Find where the given text appears and provide that cell's center as (X, Y) coordinate. 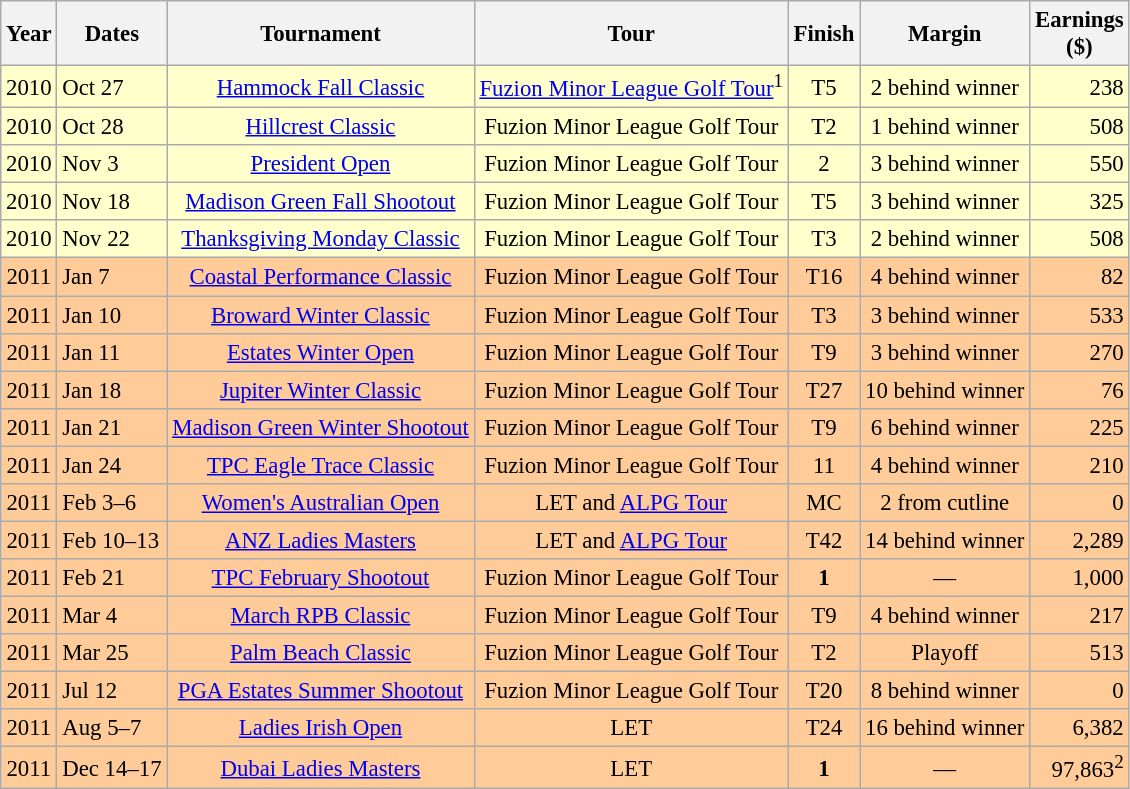
Fuzion Minor League Golf Tour1 (631, 87)
217 (1080, 615)
TPC February Shootout (320, 578)
76 (1080, 390)
Madison Green Winter Shootout (320, 427)
Nov 3 (112, 164)
Nov 22 (112, 239)
2 from cutline (945, 503)
Jan 11 (112, 352)
533 (1080, 315)
97,8632 (1080, 768)
Playoff (945, 653)
Women's Australian Open (320, 503)
Dubai Ladies Masters (320, 768)
10 behind winner (945, 390)
Mar 25 (112, 653)
MC (824, 503)
1,000 (1080, 578)
ANZ Ladies Masters (320, 540)
Hammock Fall Classic (320, 87)
6 behind winner (945, 427)
Ladies Irish Open (320, 728)
Jan 10 (112, 315)
Jan 24 (112, 465)
Coastal Performance Classic (320, 277)
T24 (824, 728)
513 (1080, 653)
Feb 3–6 (112, 503)
14 behind winner (945, 540)
Year (29, 34)
2,289 (1080, 540)
Jan 18 (112, 390)
Jupiter Winter Classic (320, 390)
Finish (824, 34)
82 (1080, 277)
Aug 5–7 (112, 728)
238 (1080, 87)
Feb 10–13 (112, 540)
Madison Green Fall Shootout (320, 202)
TPC Eagle Trace Classic (320, 465)
270 (1080, 352)
Jan 21 (112, 427)
Broward Winter Classic (320, 315)
Margin (945, 34)
2 (824, 164)
Jan 7 (112, 277)
March RPB Classic (320, 615)
Oct 28 (112, 127)
T42 (824, 540)
Tour (631, 34)
Jul 12 (112, 691)
16 behind winner (945, 728)
T27 (824, 390)
Earnings($) (1080, 34)
Oct 27 (112, 87)
210 (1080, 465)
550 (1080, 164)
President Open (320, 164)
Nov 18 (112, 202)
Hillcrest Classic (320, 127)
11 (824, 465)
6,382 (1080, 728)
1 behind winner (945, 127)
Tournament (320, 34)
Dec 14–17 (112, 768)
Feb 21 (112, 578)
T16 (824, 277)
325 (1080, 202)
Dates (112, 34)
8 behind winner (945, 691)
Palm Beach Classic (320, 653)
225 (1080, 427)
Estates Winter Open (320, 352)
Thanksgiving Monday Classic (320, 239)
Mar 4 (112, 615)
PGA Estates Summer Shootout (320, 691)
T20 (824, 691)
